Locate the cell with the specified text and output its (X, Y) center coordinate. 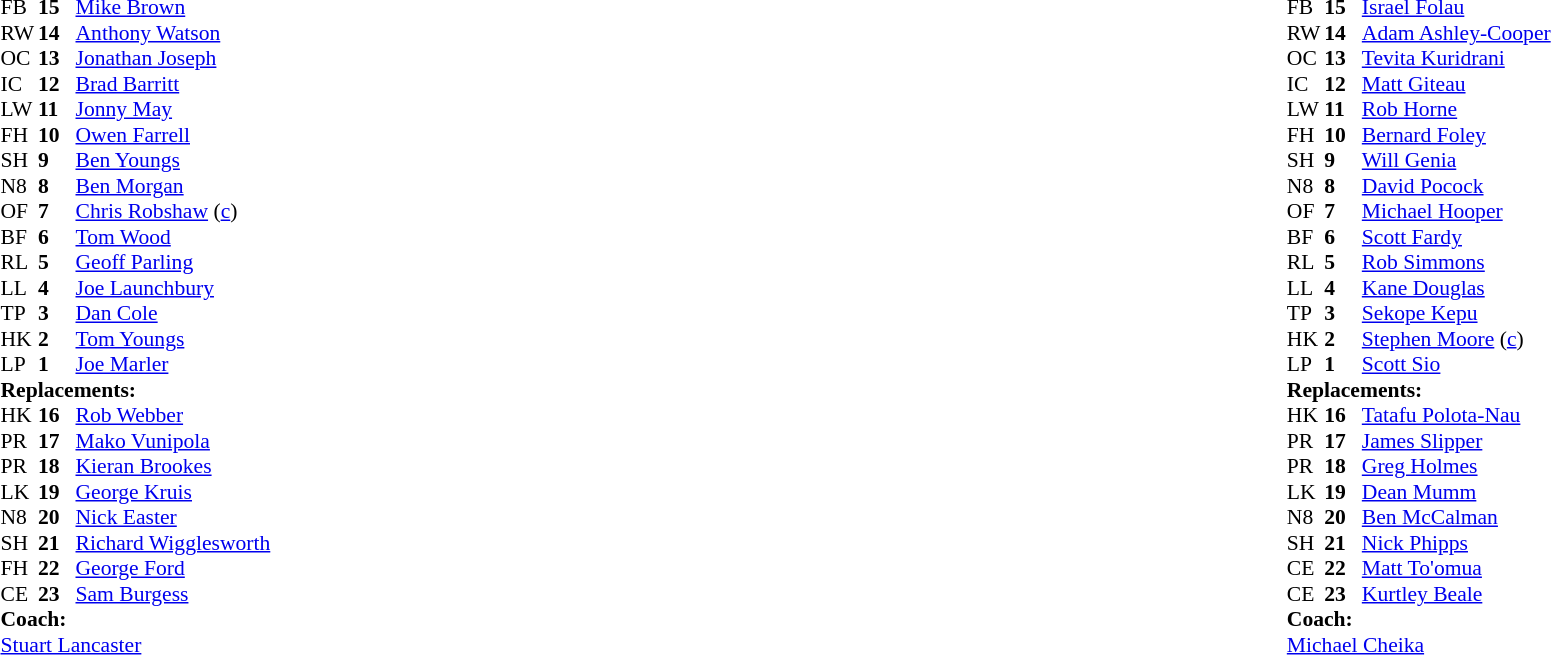
Stephen Moore (c) (1456, 339)
Nick Phipps (1456, 543)
Rob Simmons (1456, 263)
Jonny May (174, 109)
Owen Farrell (174, 135)
Dan Cole (174, 313)
Tom Wood (174, 237)
Scott Fardy (1456, 237)
Ben Morgan (174, 186)
Mako Vunipola (174, 441)
James Slipper (1456, 441)
Richard Wigglesworth (174, 543)
Jonathan Joseph (174, 59)
Tom Youngs (174, 339)
Matt To'omua (1456, 569)
Rob Webber (174, 415)
Kane Douglas (1456, 288)
Greg Holmes (1456, 467)
Sekope Kepu (1456, 313)
Sam Burgess (174, 594)
Tatafu Polota-Nau (1456, 415)
Geoff Parling (174, 263)
Joe Marler (174, 365)
George Ford (174, 569)
Anthony Watson (174, 33)
George Kruis (174, 492)
Joe Launchbury (174, 288)
Nick Easter (174, 517)
Bernard Foley (1456, 135)
Dean Mumm (1456, 492)
Chris Robshaw (c) (174, 211)
Adam Ashley-Cooper (1456, 33)
Michael Hooper (1456, 211)
Ben Youngs (174, 161)
Ben McCalman (1456, 517)
Matt Giteau (1456, 84)
Rob Horne (1456, 109)
Tevita Kuridrani (1456, 59)
David Pocock (1456, 186)
Kurtley Beale (1456, 594)
Kieran Brookes (174, 467)
Brad Barritt (174, 84)
Will Genia (1456, 161)
Scott Sio (1456, 365)
